Output the (X, Y) coordinate of the center of the cell containing the given text.  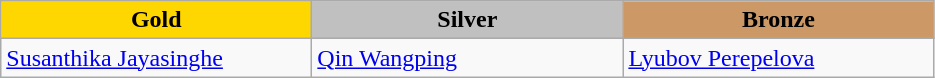
Silver (468, 20)
Susanthika Jayasinghe (156, 58)
Qin Wangping (468, 58)
Gold (156, 20)
Bronze (778, 20)
Lyubov Perepelova (778, 58)
